Scan for the cell matching the given text and deliver its [x, y] coordinate at center. 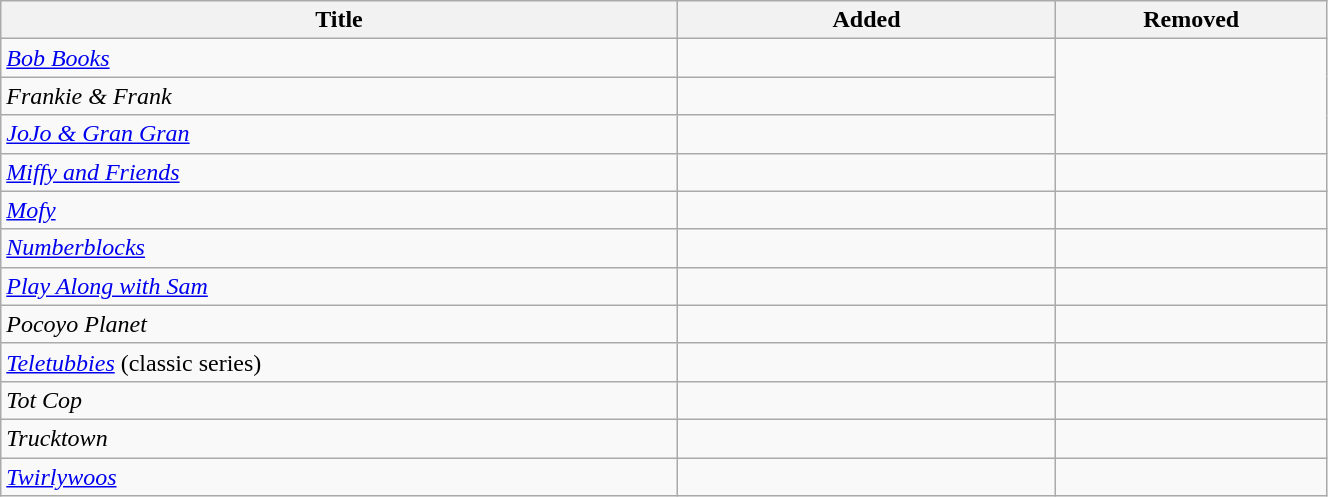
Tot Cop [339, 400]
Teletubbies (classic series) [339, 362]
Numberblocks [339, 248]
Play Along with Sam [339, 286]
Bob Books [339, 58]
Twirlywoos [339, 477]
Added [866, 20]
Mofy [339, 210]
Trucktown [339, 438]
Title [339, 20]
JoJo & Gran Gran [339, 134]
Pocoyo Planet [339, 324]
Miffy and Friends [339, 172]
Removed [1192, 20]
Frankie & Frank [339, 96]
